Find where the given text appears and provide that cell's center as [X, Y] coordinate. 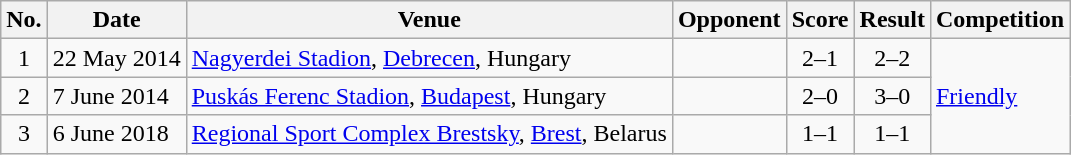
Score [820, 20]
Puskás Ferenc Stadion, Budapest, Hungary [429, 96]
Regional Sport Complex Brestsky, Brest, Belarus [429, 134]
2–1 [820, 58]
1 [24, 58]
Date [116, 20]
2 [24, 96]
2–0 [820, 96]
22 May 2014 [116, 58]
Venue [429, 20]
Opponent [729, 20]
3 [24, 134]
Friendly [1000, 96]
2–2 [892, 58]
6 June 2018 [116, 134]
3–0 [892, 96]
7 June 2014 [116, 96]
No. [24, 20]
Result [892, 20]
Nagyerdei Stadion, Debrecen, Hungary [429, 58]
Competition [1000, 20]
